Scan for the cell matching the given text and deliver its [X, Y] coordinate at center. 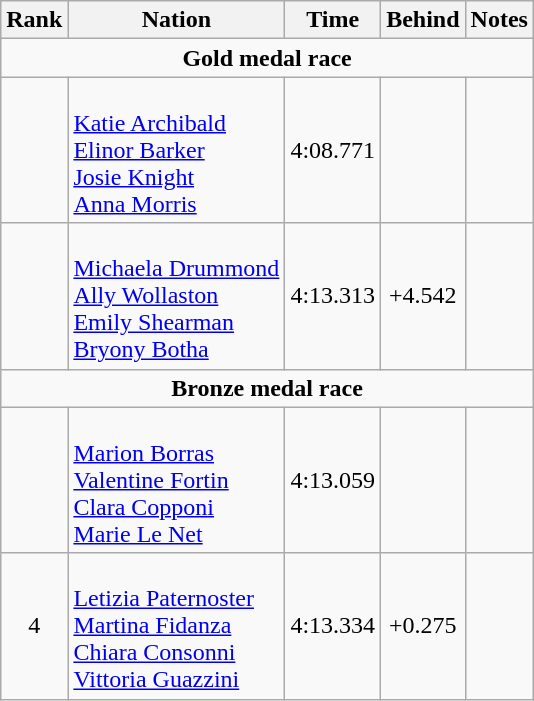
Marion BorrasValentine FortinClara CopponiMarie Le Net [176, 480]
4:08.771 [333, 150]
Time [333, 20]
Behind [423, 20]
4:13.334 [333, 626]
+0.275 [423, 626]
+4.542 [423, 296]
Letizia PaternosterMartina FidanzaChiara ConsonniVittoria Guazzini [176, 626]
Nation [176, 20]
Gold medal race [268, 58]
Notes [499, 20]
Michaela DrummondAlly WollastonEmily ShearmanBryony Botha [176, 296]
Katie ArchibaldElinor BarkerJosie KnightAnna Morris [176, 150]
4 [34, 626]
Rank [34, 20]
4:13.059 [333, 480]
Bronze medal race [268, 388]
4:13.313 [333, 296]
